Provide the [x, y] coordinate of the cell's center where the given text is located.  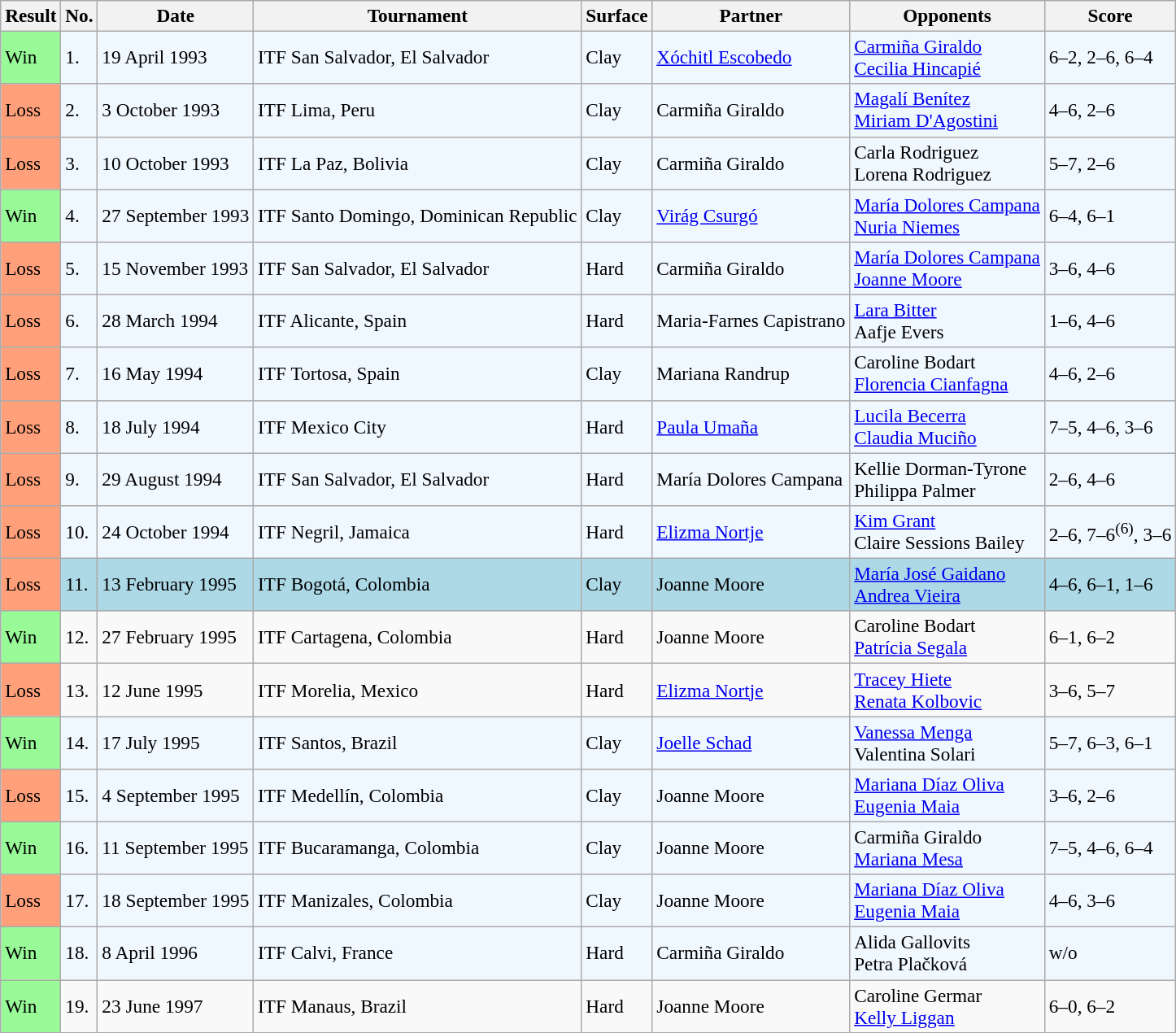
8 April 1996 [176, 953]
15 November 1993 [176, 268]
10. [80, 532]
Lucila Becerra Claudia Muciño [947, 426]
15. [80, 795]
12 June 1995 [176, 690]
Opponents [947, 15]
13. [80, 690]
1–6, 4–6 [1109, 320]
4 September 1995 [176, 795]
1. [80, 57]
10 October 1993 [176, 163]
3–6, 2–6 [1109, 795]
9. [80, 478]
Alida Gallovits Petra Plačková [947, 953]
28 March 1994 [176, 320]
María Dolores Campana Joanne Moore [947, 268]
7. [80, 374]
ITF Bogotá, Colombia [418, 584]
18 September 1995 [176, 901]
Carmiña Giraldo Mariana Mesa [947, 848]
ITF Tortosa, Spain [418, 374]
No. [80, 15]
Vanessa Menga Valentina Solari [947, 742]
2. [80, 111]
ITF Calvi, France [418, 953]
w/o [1109, 953]
Kim Grant Claire Sessions Bailey [947, 532]
ITF Cartagena, Colombia [418, 638]
17 July 1995 [176, 742]
24 October 1994 [176, 532]
11 September 1995 [176, 848]
Caroline Bodart Patrícia Segala [947, 638]
Caroline Germar Kelly Liggan [947, 1005]
6–1, 6–2 [1109, 638]
Paula Umaña [751, 426]
3. [80, 163]
5–7, 6–3, 6–1 [1109, 742]
16. [80, 848]
18. [80, 953]
6–0, 6–2 [1109, 1005]
Carla Rodriguez Lorena Rodriguez [947, 163]
ITF Negril, Jamaica [418, 532]
Mariana Randrup [751, 374]
ITF Bucaramanga, Colombia [418, 848]
14. [80, 742]
2–6, 4–6 [1109, 478]
8. [80, 426]
7–5, 4–6, 6–4 [1109, 848]
Lara Bitter Aafje Evers [947, 320]
ITF La Paz, Bolivia [418, 163]
ITF Alicante, Spain [418, 320]
ITF Santo Domingo, Dominican Republic [418, 215]
Surface [616, 15]
Maria-Farnes Capistrano [751, 320]
19. [80, 1005]
6–2, 2–6, 6–4 [1109, 57]
4–6, 6–1, 1–6 [1109, 584]
ITF Morelia, Mexico [418, 690]
ITF Manizales, Colombia [418, 901]
Partner [751, 15]
12. [80, 638]
18 July 1994 [176, 426]
ITF Manaus, Brazil [418, 1005]
ITF Lima, Peru [418, 111]
13 February 1995 [176, 584]
7–5, 4–6, 3–6 [1109, 426]
27 February 1995 [176, 638]
19 April 1993 [176, 57]
3 October 1993 [176, 111]
4–6, 3–6 [1109, 901]
6. [80, 320]
17. [80, 901]
María Dolores Campana Nuria Niemes [947, 215]
ITF Medellín, Colombia [418, 795]
Virág Csurgó [751, 215]
3–6, 5–7 [1109, 690]
María Dolores Campana [751, 478]
27 September 1993 [176, 215]
María José Gaidano Andrea Vieira [947, 584]
Xóchitl Escobedo [751, 57]
ITF Mexico City [418, 426]
Joelle Schad [751, 742]
Kellie Dorman-Tyrone Philippa Palmer [947, 478]
29 August 1994 [176, 478]
5. [80, 268]
2–6, 7–6(6), 3–6 [1109, 532]
ITF Santos, Brazil [418, 742]
Tournament [418, 15]
Magalí Benítez Miriam D'Agostini [947, 111]
3–6, 4–6 [1109, 268]
Date [176, 15]
Carmiña Giraldo Cecilia Hincapié [947, 57]
16 May 1994 [176, 374]
23 June 1997 [176, 1005]
6–4, 6–1 [1109, 215]
Tracey Hiete Renata Kolbovic [947, 690]
11. [80, 584]
Result [31, 15]
5–7, 2–6 [1109, 163]
Score [1109, 15]
4. [80, 215]
Caroline Bodart Florencia Cianfagna [947, 374]
